For the text-containing cell, return its midpoint in [x, y] coordinate format. 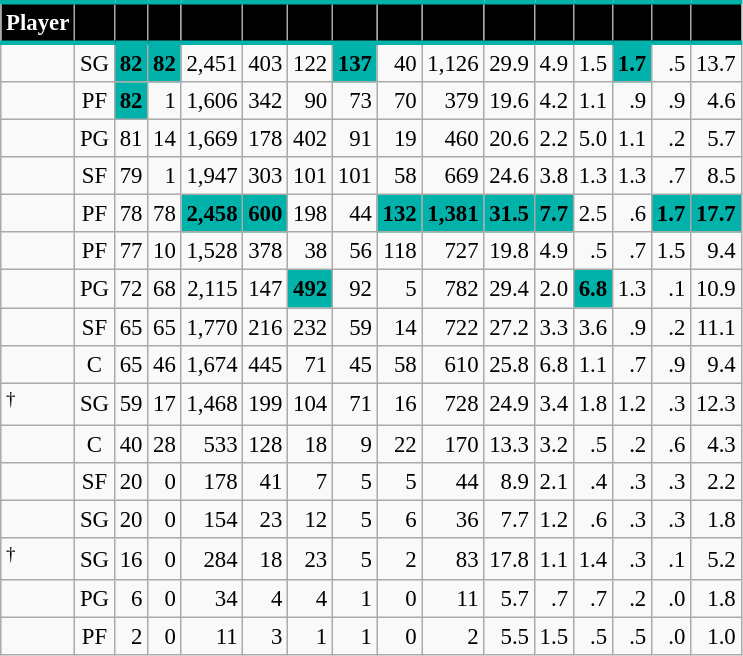
3 [266, 637]
722 [453, 327]
19 [400, 139]
2.1 [554, 482]
36 [453, 519]
1,126 [453, 62]
46 [164, 364]
4.3 [716, 444]
17 [164, 404]
92 [354, 289]
379 [453, 101]
610 [453, 364]
5.2 [716, 559]
56 [354, 251]
128 [266, 444]
2.5 [592, 214]
4.2 [554, 101]
34 [212, 599]
600 [266, 214]
4.6 [716, 101]
17.7 [716, 214]
45 [354, 364]
.4 [592, 482]
198 [310, 214]
5.5 [509, 637]
1,770 [212, 327]
72 [130, 289]
3.8 [554, 176]
9 [354, 444]
79 [130, 176]
460 [453, 139]
1.0 [716, 637]
10 [164, 251]
29.9 [509, 62]
1,674 [212, 364]
19.8 [509, 251]
378 [266, 251]
3.2 [554, 444]
70 [400, 101]
22 [400, 444]
533 [212, 444]
154 [212, 519]
132 [400, 214]
90 [310, 101]
104 [310, 404]
77 [130, 251]
728 [453, 404]
5.0 [592, 139]
122 [310, 62]
402 [310, 139]
20.6 [509, 139]
2,451 [212, 62]
10.9 [716, 289]
12 [310, 519]
1,528 [212, 251]
303 [266, 176]
31.5 [509, 214]
137 [354, 62]
8.5 [716, 176]
24.9 [509, 404]
12.3 [716, 404]
1.4 [592, 559]
41 [266, 482]
27.2 [509, 327]
1,947 [212, 176]
68 [164, 289]
1,468 [212, 404]
Player [38, 22]
25.8 [509, 364]
118 [400, 251]
91 [354, 139]
2,458 [212, 214]
29.4 [509, 289]
284 [212, 559]
216 [266, 327]
11.1 [716, 327]
147 [266, 289]
1,606 [212, 101]
17.8 [509, 559]
19.6 [509, 101]
13.3 [509, 444]
81 [130, 139]
492 [310, 289]
342 [266, 101]
727 [453, 251]
28 [164, 444]
3.6 [592, 327]
403 [266, 62]
232 [310, 327]
3.3 [554, 327]
669 [453, 176]
1,669 [212, 139]
8.9 [509, 482]
199 [266, 404]
445 [266, 364]
3.4 [554, 404]
170 [453, 444]
782 [453, 289]
83 [453, 559]
7 [310, 482]
13.7 [716, 62]
1,381 [453, 214]
2.0 [554, 289]
2,115 [212, 289]
73 [354, 101]
38 [310, 251]
24.6 [509, 176]
